Capture the cell that displays the provided text and extract its [x, y] central coordinate. 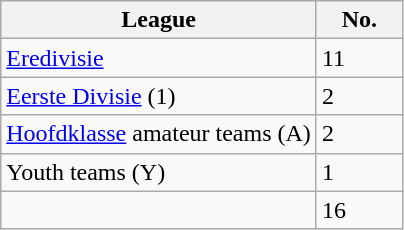
Hoofdklasse amateur teams (A) [159, 134]
16 [359, 210]
Eredivisie [159, 58]
League [159, 20]
1 [359, 172]
11 [359, 58]
Youth teams (Y) [159, 172]
Eerste Divisie (1) [159, 96]
No. [359, 20]
